Search for the cell housing the specified text and yield its (X, Y) center coordinate. 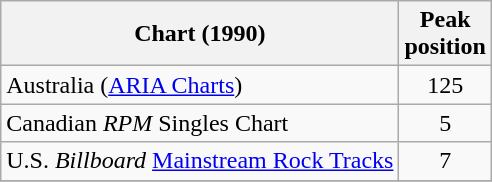
Canadian RPM Singles Chart (200, 123)
125 (445, 85)
Australia (ARIA Charts) (200, 85)
Peakposition (445, 34)
5 (445, 123)
Chart (1990) (200, 34)
7 (445, 161)
U.S. Billboard Mainstream Rock Tracks (200, 161)
